Return the [X, Y] coordinate for the center point of the cell that contains the specified text.  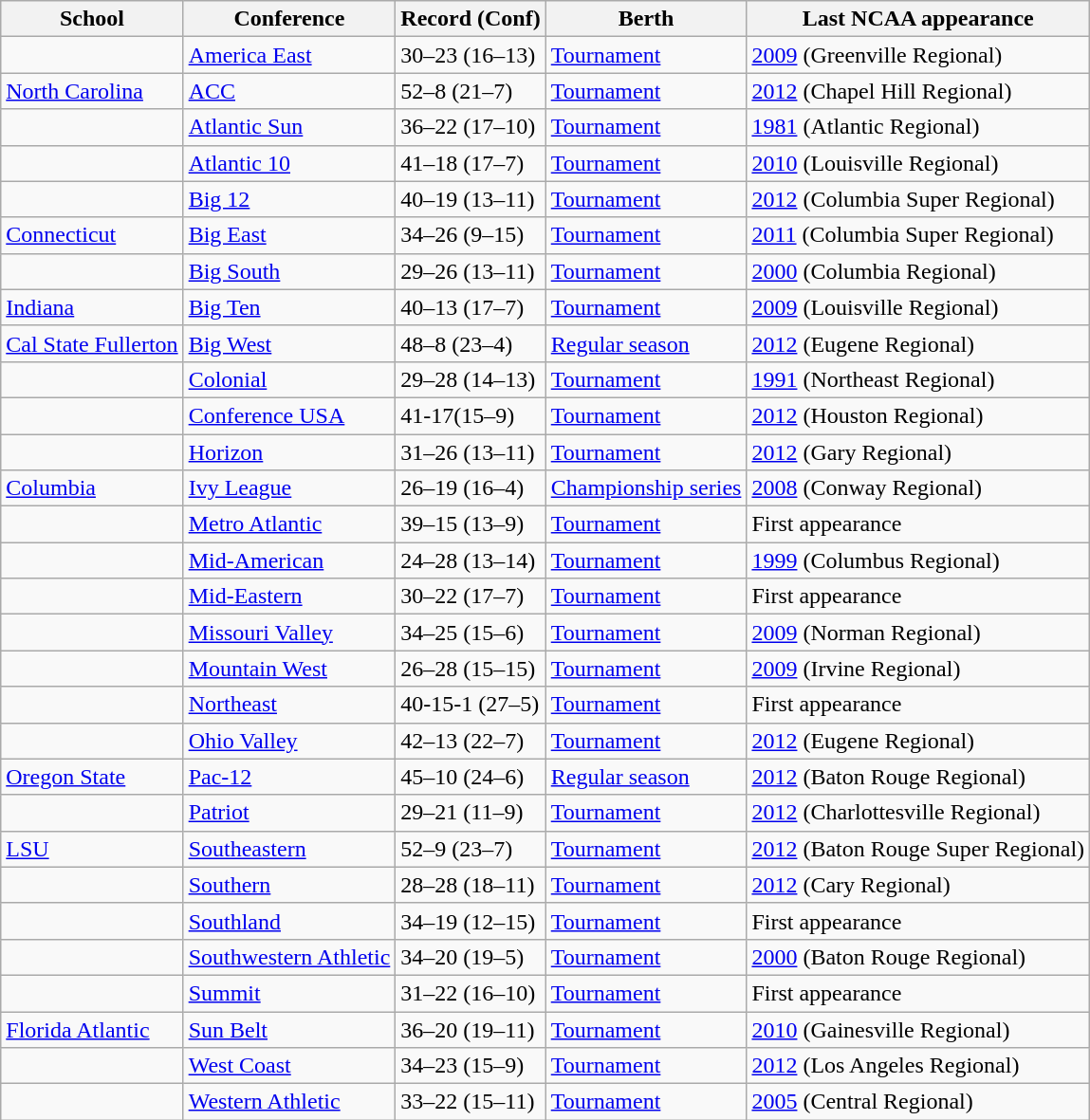
41-17(15–9) [471, 415]
2012 (Baton Rouge Regional) [918, 777]
29–28 (14–13) [471, 379]
29–21 (11–9) [471, 813]
2012 (Gary Regional) [918, 452]
34–26 (9–15) [471, 235]
Florida Atlantic [92, 1029]
Northeast [289, 705]
2012 (Columbia Super Regional) [918, 199]
Indiana [92, 307]
Columbia [92, 488]
31–26 (13–11) [471, 452]
30–23 (16–13) [471, 55]
33–22 (15–11) [471, 1102]
Big East [289, 235]
45–10 (24–6) [471, 777]
1999 (Columbus Regional) [918, 560]
Colonial [289, 379]
2012 (Chapel Hill Regional) [918, 91]
52–9 (23–7) [471, 849]
2011 (Columbia Super Regional) [918, 235]
Oregon State [92, 777]
28–28 (18–11) [471, 885]
2009 (Greenville Regional) [918, 55]
Atlantic 10 [289, 163]
America East [289, 55]
Mid-Eastern [289, 597]
48–8 (23–4) [471, 343]
52–8 (21–7) [471, 91]
29–26 (13–11) [471, 271]
LSU [92, 849]
2000 (Columbia Regional) [918, 271]
2012 (Los Angeles Regional) [918, 1066]
West Coast [289, 1066]
2009 (Norman Regional) [918, 633]
Pac-12 [289, 777]
Metro Atlantic [289, 524]
24–28 (13–14) [471, 560]
Last NCAA appearance [918, 19]
Mountain West [289, 669]
Patriot [289, 813]
Atlantic Sun [289, 127]
Big South [289, 271]
Southern [289, 885]
31–22 (16–10) [471, 993]
Sun Belt [289, 1029]
2012 (Cary Regional) [918, 885]
2010 (Louisville Regional) [918, 163]
Missouri Valley [289, 633]
26–19 (16–4) [471, 488]
34–23 (15–9) [471, 1066]
30–22 (17–7) [471, 597]
40-15-1 (27–5) [471, 705]
2012 (Charlottesville Regional) [918, 813]
2010 (Gainesville Regional) [918, 1029]
36–20 (19–11) [471, 1029]
Conference [289, 19]
Mid-American [289, 560]
34–20 (19–5) [471, 957]
2000 (Baton Rouge Regional) [918, 957]
2012 (Houston Regional) [918, 415]
Connecticut [92, 235]
34–25 (15–6) [471, 633]
36–22 (17–10) [471, 127]
Southwestern Athletic [289, 957]
Southland [289, 921]
Southeastern [289, 849]
42–13 (22–7) [471, 741]
ACC [289, 91]
Conference USA [289, 415]
Ohio Valley [289, 741]
Big West [289, 343]
2009 (Louisville Regional) [918, 307]
39–15 (13–9) [471, 524]
North Carolina [92, 91]
Championship series [646, 488]
41–18 (17–7) [471, 163]
Cal State Fullerton [92, 343]
1991 (Northeast Regional) [918, 379]
1981 (Atlantic Regional) [918, 127]
26–28 (15–15) [471, 669]
Berth [646, 19]
34–19 (12–15) [471, 921]
2005 (Central Regional) [918, 1102]
2008 (Conway Regional) [918, 488]
Ivy League [289, 488]
2009 (Irvine Regional) [918, 669]
School [92, 19]
40–13 (17–7) [471, 307]
2012 (Baton Rouge Super Regional) [918, 849]
40–19 (13–11) [471, 199]
Summit [289, 993]
Record (Conf) [471, 19]
Big 12 [289, 199]
Big Ten [289, 307]
Western Athletic [289, 1102]
Horizon [289, 452]
